Scan for the cell matching the given text and deliver its [X, Y] coordinate at center. 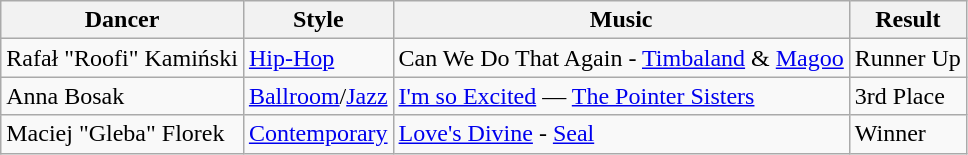
Maciej "Gleba" Florek [122, 134]
Anna Bosak [122, 96]
Rafał "Roofi" Kamiński [122, 58]
Hip-Hop [318, 58]
Result [908, 20]
Dancer [122, 20]
3rd Place [908, 96]
Music [621, 20]
I'm so Excited — The Pointer Sisters [621, 96]
Love's Divine - Seal [621, 134]
Runner Up [908, 58]
Contemporary [318, 134]
Style [318, 20]
Can We Do That Again - Timbaland & Magoo [621, 58]
Ballroom/Jazz [318, 96]
Winner [908, 134]
